Output the (x, y) coordinate of the center of the cell containing the given text.  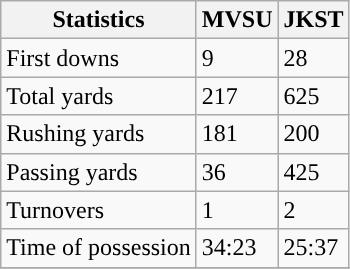
34:23 (237, 248)
Total yards (99, 96)
Passing yards (99, 172)
217 (237, 96)
25:37 (314, 248)
36 (237, 172)
2 (314, 210)
First downs (99, 58)
Rushing yards (99, 134)
181 (237, 134)
1 (237, 210)
200 (314, 134)
28 (314, 58)
9 (237, 58)
Statistics (99, 20)
625 (314, 96)
Time of possession (99, 248)
JKST (314, 20)
Turnovers (99, 210)
MVSU (237, 20)
425 (314, 172)
